Return the (X, Y) coordinate for the center point of the cell that contains the specified text.  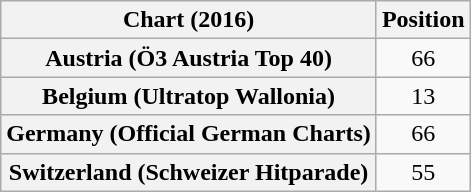
Belgium (Ultratop Wallonia) (189, 96)
Chart (2016) (189, 20)
Germany (Official German Charts) (189, 134)
Switzerland (Schweizer Hitparade) (189, 172)
Austria (Ö3 Austria Top 40) (189, 58)
Position (423, 20)
13 (423, 96)
55 (423, 172)
